Scan for the cell matching the given text and deliver its [x, y] coordinate at center. 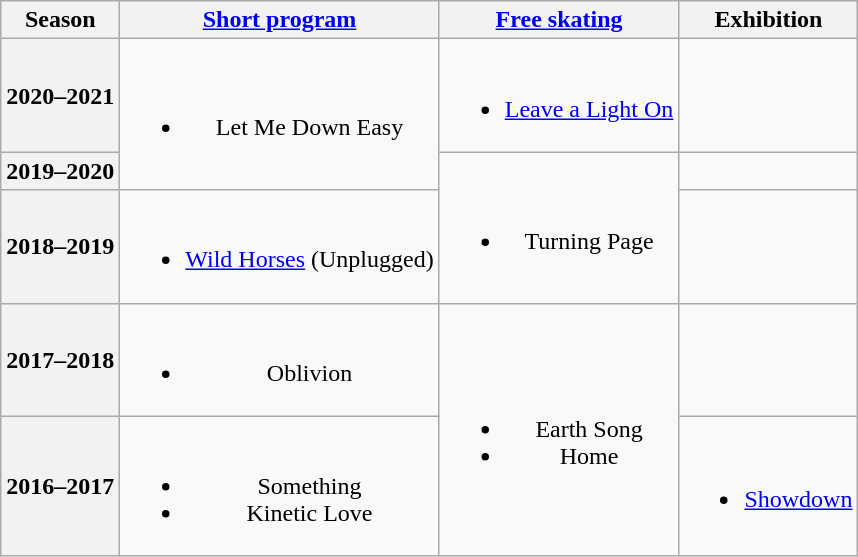
2017–2018 [60, 360]
Wild Horses (Unplugged) [280, 246]
2019–2020 [60, 171]
Exhibition [768, 20]
Something Kinetic Love [280, 486]
Turning Page [559, 228]
Showdown [768, 486]
2016–2017 [60, 486]
2018–2019 [60, 246]
Leave a Light On [559, 96]
Let Me Down Easy [280, 114]
2020–2021 [60, 96]
Free skating [559, 20]
Short program [280, 20]
Season [60, 20]
Earth Song Home [559, 430]
Oblivion [280, 360]
